Return (X, Y) of the center of cell containing provided text 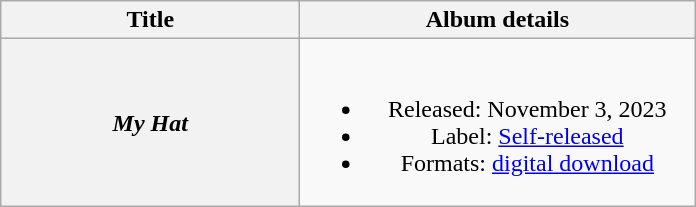
My Hat (150, 122)
Title (150, 20)
Released: November 3, 2023Label: Self-releasedFormats: digital download (498, 122)
Album details (498, 20)
